Scan for the cell matching the given text and deliver its [X, Y] coordinate at center. 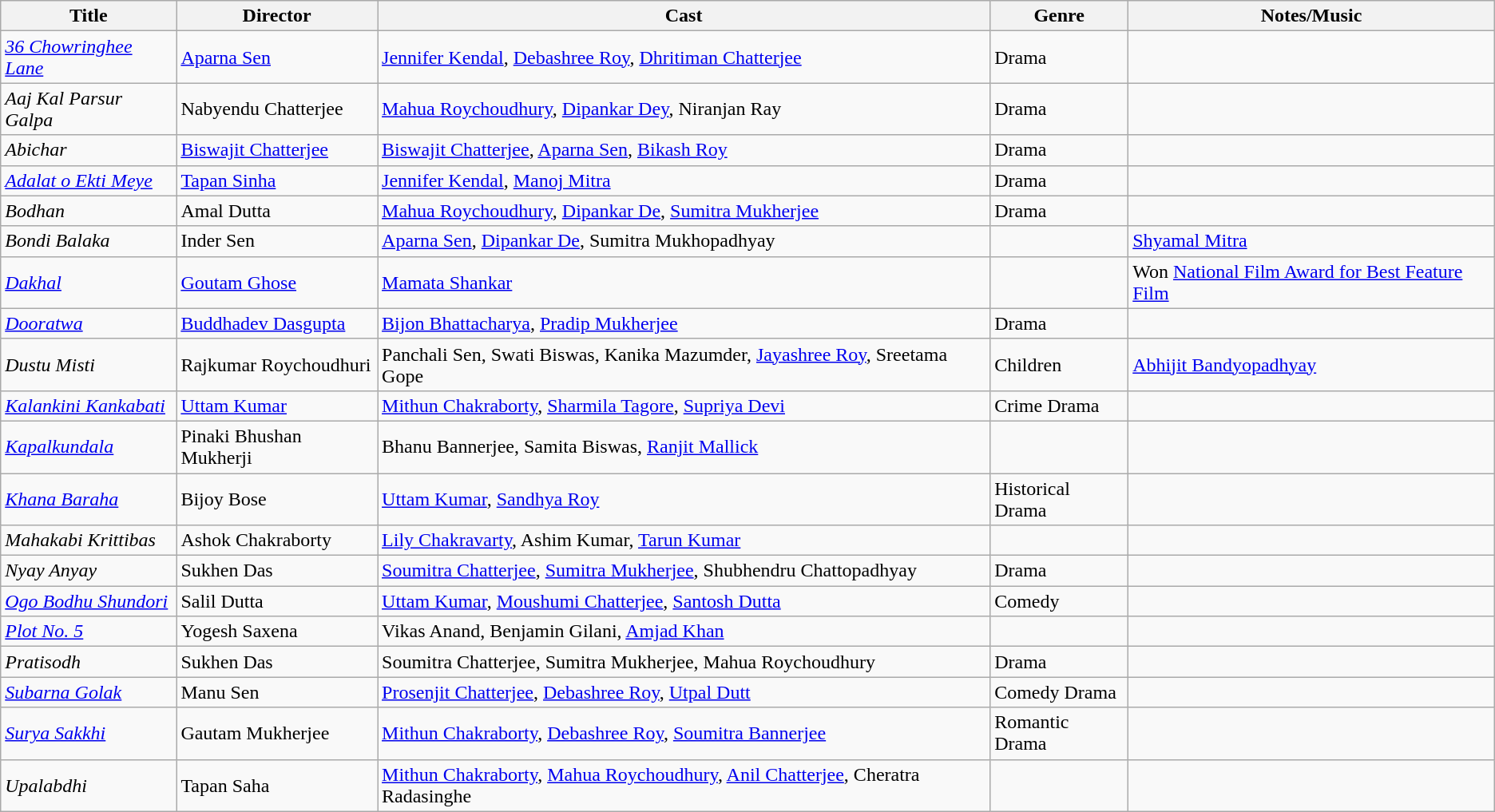
Subarna Golak [89, 692]
Goutam Ghose [277, 283]
Bodhan [89, 211]
Mahakabi Krittibas [89, 541]
Crime Drama [1059, 406]
Manu Sen [277, 692]
Comedy Drama [1059, 692]
Buddhadev Dasgupta [277, 323]
Mahua Roychoudhury, Dipankar Dey, Niranjan Ray [684, 109]
Khana Baraha [89, 498]
Bondi Balaka [89, 241]
Uttam Kumar, Moushumi Chatterjee, Santosh Dutta [684, 601]
Jennifer Kendal, Debashree Roy, Dhritiman Chatterjee [684, 57]
Mahua Roychoudhury, Dipankar De, Sumitra Mukherjee [684, 211]
Jennifer Kendal, Manoj Mitra [684, 180]
Lily Chakravarty, Ashim Kumar, Tarun Kumar [684, 541]
Nyay Anyay [89, 571]
Upalabdhi [89, 786]
Comedy [1059, 601]
Amal Dutta [277, 211]
Kapalkundala [89, 447]
Pratisodh [89, 662]
Ogo Bodhu Shundori [89, 601]
Rajkumar Roychoudhuri [277, 364]
Dakhal [89, 283]
Notes/Music [1311, 16]
Mithun Chakraborty, Debashree Roy, Soumitra Bannerjee [684, 733]
Plot No. 5 [89, 632]
Nabyendu Chatterjee [277, 109]
Gautam Mukherjee [277, 733]
Children [1059, 364]
Mithun Chakraborty, Sharmila Tagore, Supriya Devi [684, 406]
Bijoy Bose [277, 498]
Aparna Sen [277, 57]
Pinaki Bhushan Mukherji [277, 447]
Dustu Misti [89, 364]
Dooratwa [89, 323]
Abhijit Bandyopadhyay [1311, 364]
Historical Drama [1059, 498]
Mithun Chakraborty, Mahua Roychoudhury, Anil Chatterjee, Cheratra Radasinghe [684, 786]
Director [277, 16]
Mamata Shankar [684, 283]
Genre [1059, 16]
Uttam Kumar [277, 406]
Biswajit Chatterjee, Aparna Sen, Bikash Roy [684, 150]
Panchali Sen, Swati Biswas, Kanika Mazumder, Jayashree Roy, Sreetama Gope [684, 364]
Uttam Kumar, Sandhya Roy [684, 498]
Inder Sen [277, 241]
Abichar [89, 150]
Yogesh Saxena [277, 632]
Romantic Drama [1059, 733]
Aparna Sen, Dipankar De, Sumitra Mukhopadhyay [684, 241]
Bijon Bhattacharya, Pradip Mukherjee [684, 323]
Surya Sakkhi [89, 733]
Vikas Anand, Benjamin Gilani, Amjad Khan [684, 632]
36 Chowringhee Lane [89, 57]
Shyamal Mitra [1311, 241]
Biswajit Chatterjee [277, 150]
Soumitra Chatterjee, Sumitra Mukherjee, Mahua Roychoudhury [684, 662]
Kalankini Kankabati [89, 406]
Soumitra Chatterjee, Sumitra Mukherjee, Shubhendru Chattopadhyay [684, 571]
Tapan Sinha [277, 180]
Bhanu Bannerjee, Samita Biswas, Ranjit Mallick [684, 447]
Prosenjit Chatterjee, Debashree Roy, Utpal Dutt [684, 692]
Aaj Kal Parsur Galpa [89, 109]
Title [89, 16]
Cast [684, 16]
Adalat o Ekti Meye [89, 180]
Tapan Saha [277, 786]
Ashok Chakraborty [277, 541]
Won National Film Award for Best Feature Film [1311, 283]
Salil Dutta [277, 601]
